Output the [x, y] coordinate of the center of the cell containing the given text.  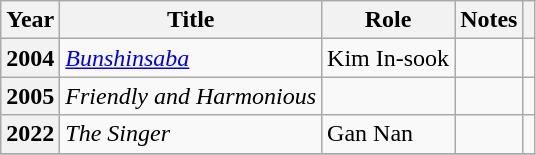
Notes [489, 20]
2022 [30, 134]
Year [30, 20]
Role [388, 20]
Title [191, 20]
2004 [30, 58]
Gan Nan [388, 134]
Bunshinsaba [191, 58]
Kim In-sook [388, 58]
Friendly and Harmonious [191, 96]
2005 [30, 96]
The Singer [191, 134]
